Search for the cell housing the specified text and yield its (X, Y) center coordinate. 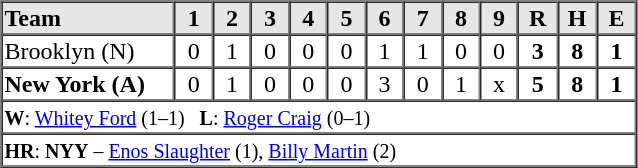
New York (A) (88, 84)
7 (423, 18)
4 (308, 18)
E (616, 18)
2 (232, 18)
Brooklyn (N) (88, 50)
W: Whitey Ford (1–1) L: Roger Craig (0–1) (319, 116)
x (499, 84)
HR: NYY – Enos Slaughter (1), Billy Martin (2) (319, 150)
R (538, 18)
9 (499, 18)
6 (384, 18)
Team (88, 18)
H (577, 18)
